Pinpoint the cell where the given text exists, returning its [X, Y] midpoint coordinate. 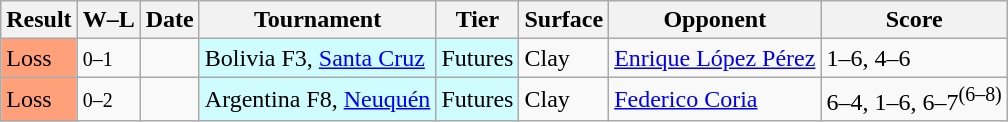
Argentina F8, Neuquén [318, 100]
Tournament [318, 20]
Surface [564, 20]
1–6, 4–6 [914, 58]
0–1 [108, 58]
Federico Coria [715, 100]
W–L [108, 20]
Result [39, 20]
Date [170, 20]
0–2 [108, 100]
Score [914, 20]
Bolivia F3, Santa Cruz [318, 58]
6–4, 1–6, 6–7(6–8) [914, 100]
Enrique López Pérez [715, 58]
Tier [478, 20]
Opponent [715, 20]
